Search for the cell housing the specified text and yield its (X, Y) center coordinate. 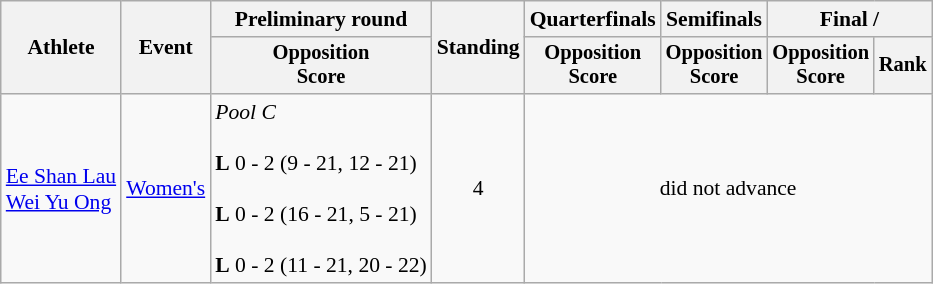
Final / (849, 19)
Athlete (61, 48)
Event (166, 48)
Pool CL 0 - 2 (9 - 21, 12 - 21)L 0 - 2 (16 - 21, 5 - 21)L 0 - 2 (11 - 21, 20 - 22) (321, 188)
4 (478, 188)
Preliminary round (321, 19)
Ee Shan LauWei Yu Ong (61, 188)
Quarterfinals (593, 19)
Standing (478, 48)
did not advance (728, 188)
Women's (166, 188)
Semifinals (714, 19)
Rank (903, 66)
